From the cell containing the given text, extract its center point as (X, Y) coordinate. 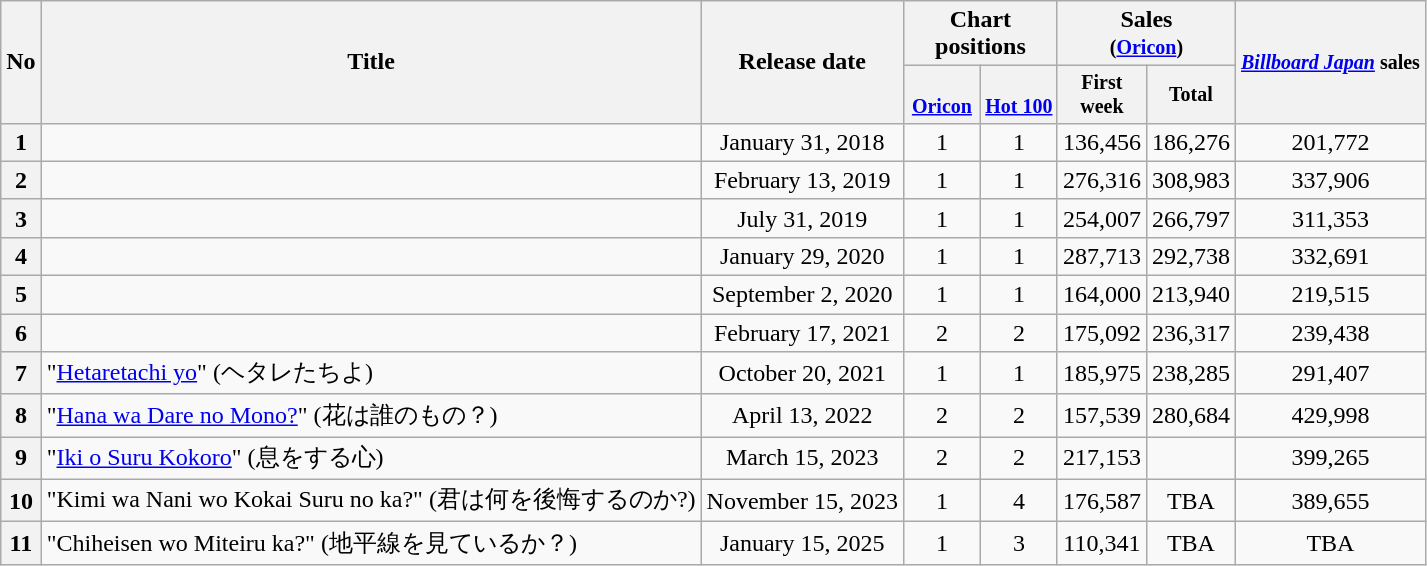
7 (21, 374)
287,713 (1102, 256)
291,407 (1330, 374)
308,983 (1190, 180)
"Kimi wa Nani wo Kokai Suru no ka?" (君は何を後悔するのか?) (371, 500)
February 13, 2019 (802, 180)
311,353 (1330, 218)
July 31, 2019 (802, 218)
389,655 (1330, 500)
No (21, 62)
Total (1190, 94)
8 (21, 416)
266,797 (1190, 218)
332,691 (1330, 256)
186,276 (1190, 142)
429,998 (1330, 416)
5 (21, 295)
"Iki o Suru Kokoro" (息をする心) (371, 458)
280,684 (1190, 416)
219,515 (1330, 295)
254,007 (1102, 218)
157,539 (1102, 416)
9 (21, 458)
Oricon (942, 94)
January 15, 2025 (802, 544)
176,587 (1102, 500)
"Chiheisen wo Miteiru ka?" (地平線を見ているか？) (371, 544)
Release date (802, 62)
337,906 (1330, 180)
238,285 (1190, 374)
201,772 (1330, 142)
"Hetaretachi yo" (ヘタレたちよ) (371, 374)
March 15, 2023 (802, 458)
Title (371, 62)
January 31, 2018 (802, 142)
February 17, 2021 (802, 333)
First week (1102, 94)
October 20, 2021 (802, 374)
10 (21, 500)
164,000 (1102, 295)
November 15, 2023 (802, 500)
239,438 (1330, 333)
185,975 (1102, 374)
Billboard Japan sales (1330, 62)
213,940 (1190, 295)
175,092 (1102, 333)
Chart positions (980, 34)
Sales(Oricon) (1146, 34)
April 13, 2022 (802, 416)
Hot 100 (1018, 94)
January 29, 2020 (802, 256)
399,265 (1330, 458)
"Hana wa Dare no Mono?" (花は誰のもの？) (371, 416)
11 (21, 544)
136,456 (1102, 142)
6 (21, 333)
September 2, 2020 (802, 295)
110,341 (1102, 544)
217,153 (1102, 458)
276,316 (1102, 180)
292,738 (1190, 256)
236,317 (1190, 333)
